Detect which cell encompasses the target text, then output its (x, y) center coordinate. 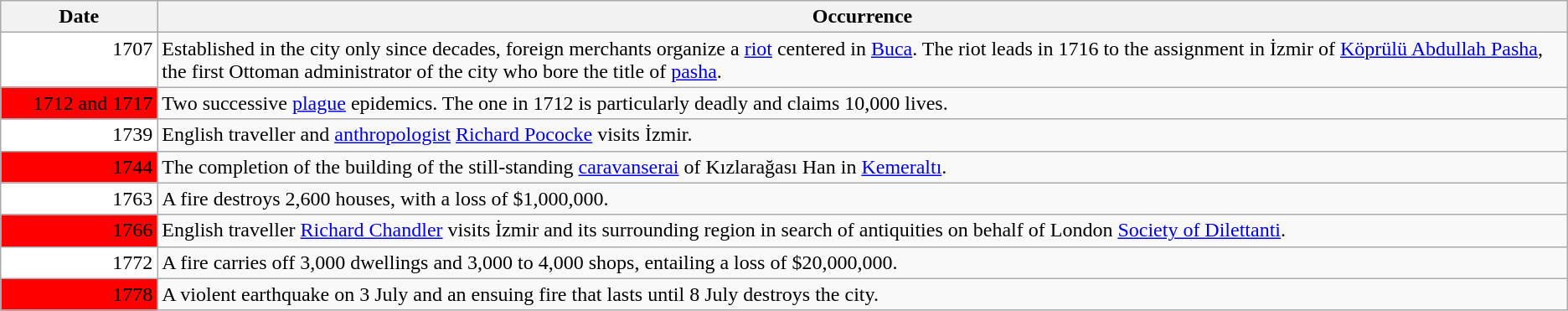
1712 and 1717 (79, 103)
A violent earthquake on 3 July and an ensuing fire that lasts until 8 July destroys the city. (863, 294)
1707 (79, 60)
1778 (79, 294)
English traveller and anthropologist Richard Pococke visits İzmir. (863, 135)
A fire destroys 2,600 houses, with a loss of $1,000,000. (863, 199)
1763 (79, 199)
Two successive plague epidemics. The one in 1712 is particularly deadly and claims 10,000 lives. (863, 103)
Date (79, 17)
A fire carries off 3,000 dwellings and 3,000 to 4,000 shops, entailing a loss of $20,000,000. (863, 262)
1739 (79, 135)
The completion of the building of the still-standing caravanserai of Kızlarağası Han in Kemeraltı. (863, 167)
1744 (79, 167)
Occurrence (863, 17)
English traveller Richard Chandler visits İzmir and its surrounding region in search of antiquities on behalf of London Society of Dilettanti. (863, 231)
1766 (79, 231)
1772 (79, 262)
